Find where the given text appears and provide that cell's center as [x, y] coordinate. 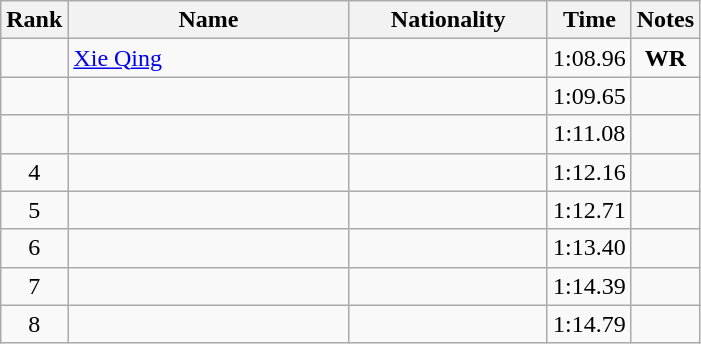
1:08.96 [589, 58]
Notes [665, 20]
1:11.08 [589, 134]
Time [589, 20]
5 [34, 210]
1:12.71 [589, 210]
1:12.16 [589, 172]
Nationality [448, 20]
1:14.39 [589, 286]
Xie Qing [208, 58]
1:13.40 [589, 248]
Rank [34, 20]
4 [34, 172]
1:09.65 [589, 96]
WR [665, 58]
8 [34, 324]
7 [34, 286]
1:14.79 [589, 324]
Name [208, 20]
6 [34, 248]
